Find where the given text appears and provide that cell's center as [X, Y] coordinate. 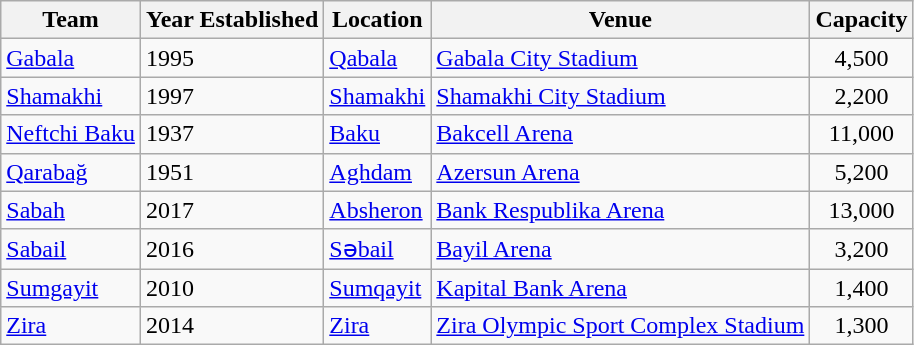
5,200 [862, 172]
Kapital Bank Arena [620, 288]
Capacity [862, 20]
Gabala City Stadium [620, 58]
Sumqayit [378, 288]
Shamakhi City Stadium [620, 96]
1937 [232, 134]
Aghdam [378, 172]
Bakcell Arena [620, 134]
Zira Olympic Sport Complex Stadium [620, 326]
3,200 [862, 249]
Qabala [378, 58]
1,300 [862, 326]
Absheron [378, 210]
2017 [232, 210]
2010 [232, 288]
Location [378, 20]
Sumgayit [71, 288]
13,000 [862, 210]
Qarabağ [71, 172]
1,400 [862, 288]
Baku [378, 134]
Venue [620, 20]
4,500 [862, 58]
2,200 [862, 96]
Team [71, 20]
Gabala [71, 58]
Azersun Arena [620, 172]
1951 [232, 172]
Səbail [378, 249]
2016 [232, 249]
Bank Respublika Arena [620, 210]
Year Established [232, 20]
Sabah [71, 210]
1995 [232, 58]
Bayil Arena [620, 249]
Sabail [71, 249]
2014 [232, 326]
1997 [232, 96]
Neftchi Baku [71, 134]
11,000 [862, 134]
